From the cell containing the given text, extract its center point as [X, Y] coordinate. 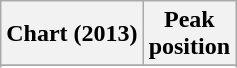
Chart (2013) [72, 34]
Peakposition [189, 34]
